Capture the cell that displays the provided text and extract its (x, y) central coordinate. 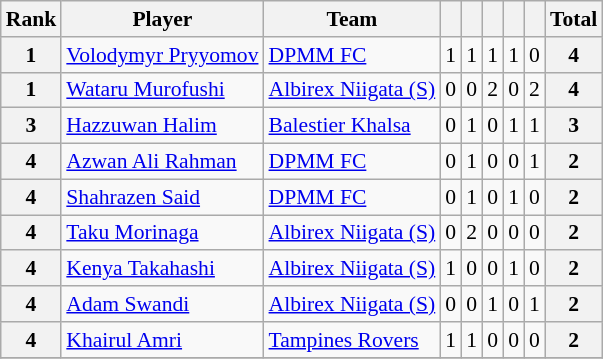
Rank (32, 19)
Total (574, 19)
Team (352, 19)
Adam Swandi (162, 304)
Player (162, 19)
Balestier Khalsa (352, 126)
Volodymyr Pryyomov (162, 55)
Kenya Takahashi (162, 269)
Taku Morinaga (162, 233)
Khairul Amri (162, 340)
Tampines Rovers (352, 340)
Hazzuwan Halim (162, 126)
Shahrazen Said (162, 197)
Wataru Murofushi (162, 90)
Azwan Ali Rahman (162, 162)
